Scan for the cell matching the given text and deliver its [x, y] coordinate at center. 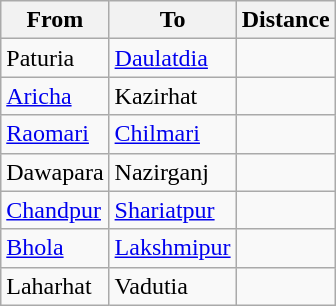
Laharhat [55, 286]
Dawapara [55, 172]
Chilmari [172, 134]
Paturia [55, 58]
Daulatdia [172, 58]
Raomari [55, 134]
Chandpur [55, 210]
Shariatpur [172, 210]
Bhola [55, 248]
Aricha [55, 96]
Distance [286, 20]
From [55, 20]
Lakshmipur [172, 248]
Kazirhat [172, 96]
Vadutia [172, 286]
Nazirganj [172, 172]
To [172, 20]
